From the cell containing the given text, extract its center point as [X, Y] coordinate. 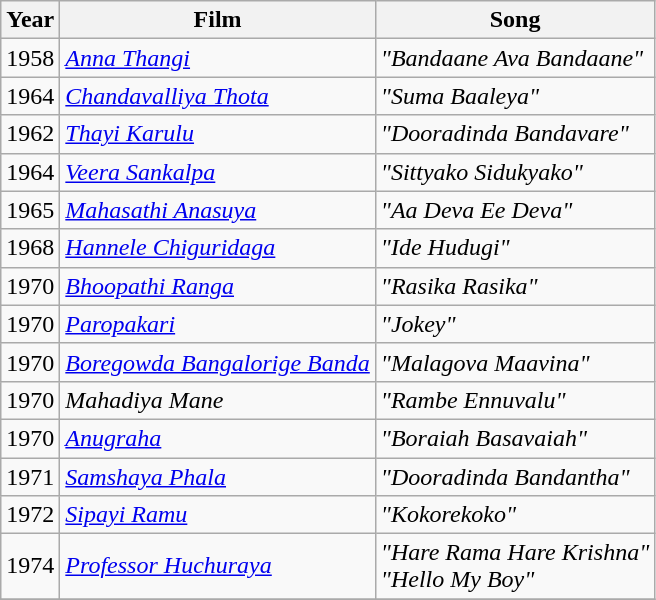
1962 [30, 134]
Paropakari [218, 324]
Professor Huchuraya [218, 566]
"Boraiah Basavaiah" [514, 438]
Sipayi Ramu [218, 515]
Film [218, 20]
Mahadiya Mane [218, 400]
1972 [30, 515]
"Jokey" [514, 324]
1971 [30, 477]
"Aa Deva Ee Deva" [514, 210]
"Ide Hudugi" [514, 248]
Chandavalliya Thota [218, 96]
"Malagova Maavina" [514, 362]
Year [30, 20]
Mahasathi Anasuya [218, 210]
Song [514, 20]
1958 [30, 58]
"Rambe Ennuvalu" [514, 400]
"Hare Rama Hare Krishna""Hello My Boy" [514, 566]
Boregowda Bangalorige Banda [218, 362]
"Bandaane Ava Bandaane" [514, 58]
"Sittyako Sidukyako" [514, 172]
Thayi Karulu [218, 134]
"Dooradinda Bandantha" [514, 477]
Anugraha [218, 438]
1965 [30, 210]
1968 [30, 248]
"Dooradinda Bandavare" [514, 134]
"Kokorekoko" [514, 515]
Veera Sankalpa [218, 172]
Samshaya Phala [218, 477]
Bhoopathi Ranga [218, 286]
Hannele Chiguridaga [218, 248]
"Suma Baaleya" [514, 96]
1974 [30, 566]
Anna Thangi [218, 58]
"Rasika Rasika" [514, 286]
